For the text-containing cell, return its midpoint in [x, y] coordinate format. 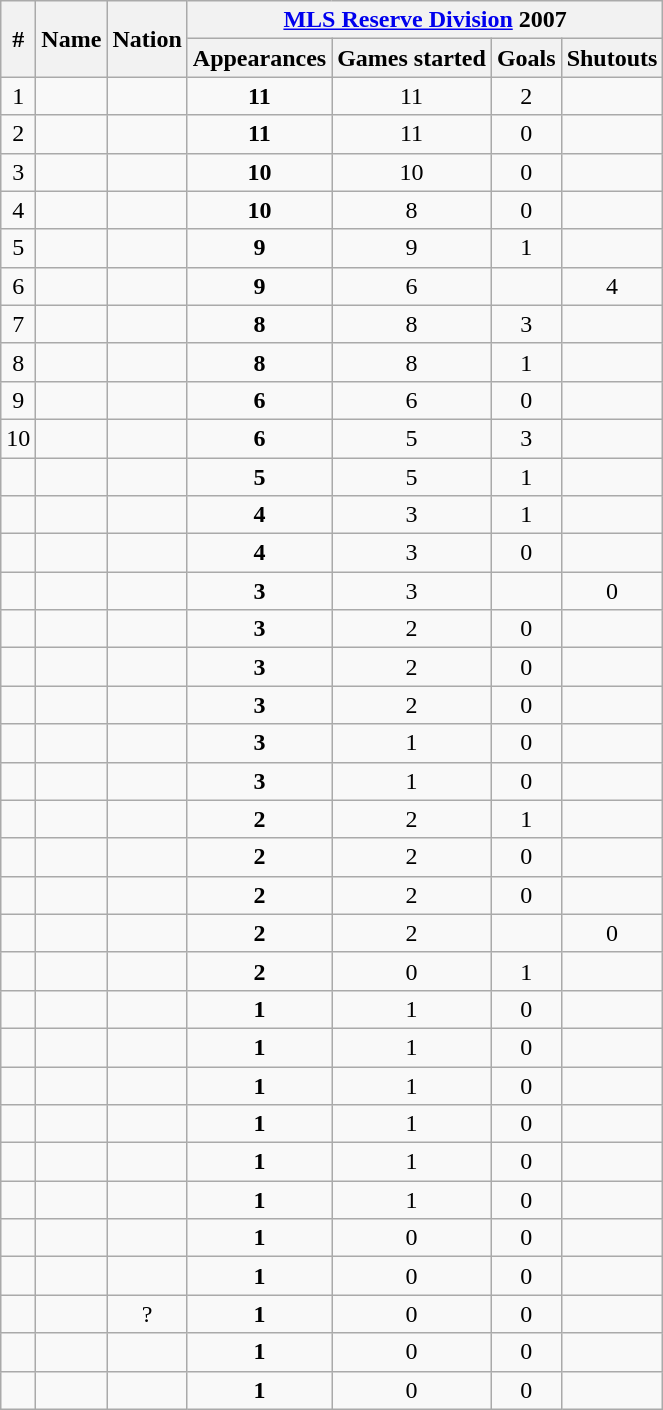
7 [18, 324]
? [147, 1314]
Name [72, 39]
# [18, 39]
Shutouts [612, 58]
Nation [147, 39]
Goals [526, 58]
Appearances [259, 58]
Games started [412, 58]
MLS Reserve Division 2007 [425, 20]
